Locate the cell with the specified text and output its (x, y) center coordinate. 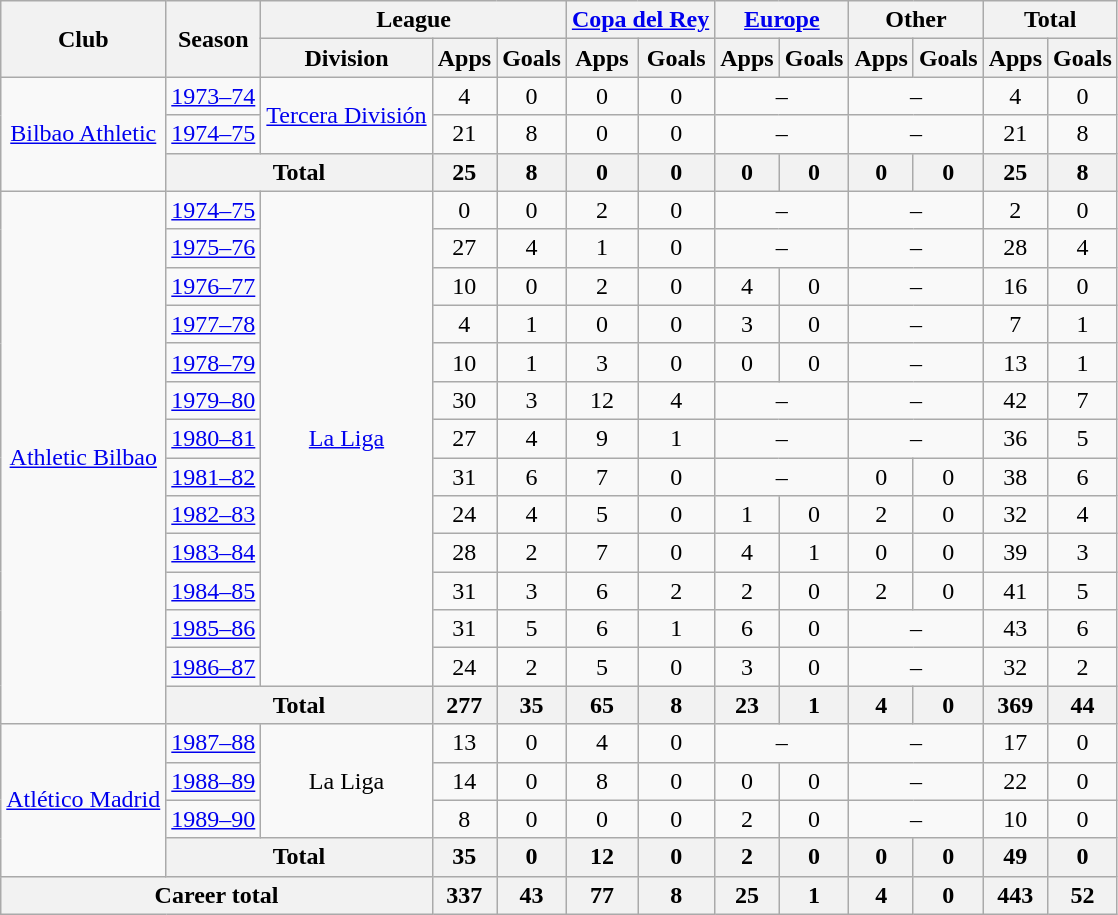
39 (1015, 553)
Europe (782, 20)
9 (602, 438)
Copa del Rey (640, 20)
1975–76 (214, 248)
Season (214, 39)
1987–88 (214, 743)
443 (1015, 895)
16 (1015, 286)
44 (1083, 705)
1980–81 (214, 438)
League (414, 20)
1981–82 (214, 477)
1977–78 (214, 324)
1988–89 (214, 781)
1984–85 (214, 591)
14 (464, 781)
1979–80 (214, 400)
Atlético Madrid (84, 800)
369 (1015, 705)
30 (464, 400)
Club (84, 39)
337 (464, 895)
1986–87 (214, 667)
1983–84 (214, 553)
1989–90 (214, 819)
1978–79 (214, 362)
Other (916, 20)
36 (1015, 438)
22 (1015, 781)
41 (1015, 591)
42 (1015, 400)
1982–83 (214, 515)
Division (346, 58)
49 (1015, 857)
1985–86 (214, 629)
65 (602, 705)
52 (1083, 895)
23 (747, 705)
1976–77 (214, 286)
Career total (216, 895)
Bilbao Athletic (84, 134)
1973–74 (214, 96)
38 (1015, 477)
17 (1015, 743)
77 (602, 895)
Tercera División (346, 115)
277 (464, 705)
Athletic Bilbao (84, 458)
